Return the (X, Y) coordinate for the center point of the cell that contains the specified text.  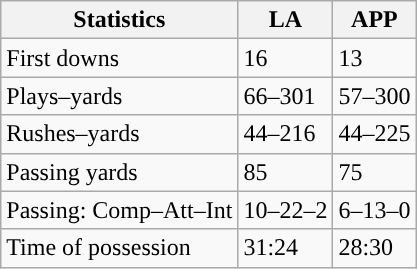
Passing yards (120, 172)
16 (286, 58)
6–13–0 (374, 210)
85 (286, 172)
Plays–yards (120, 96)
66–301 (286, 96)
31:24 (286, 248)
75 (374, 172)
Rushes–yards (120, 134)
28:30 (374, 248)
First downs (120, 58)
Passing: Comp–Att–Int (120, 210)
Time of possession (120, 248)
LA (286, 20)
Statistics (120, 20)
10–22–2 (286, 210)
57–300 (374, 96)
44–225 (374, 134)
13 (374, 58)
APP (374, 20)
44–216 (286, 134)
